Identify which cell holds the provided text, then report its [x, y] central coordinate. 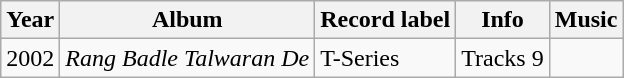
Year [30, 20]
Info [503, 20]
Music [586, 20]
Record label [386, 20]
T-Series [386, 58]
Album [188, 20]
Rang Badle Talwaran De [188, 58]
2002 [30, 58]
Tracks 9 [503, 58]
